Search for the cell housing the specified text and yield its [X, Y] center coordinate. 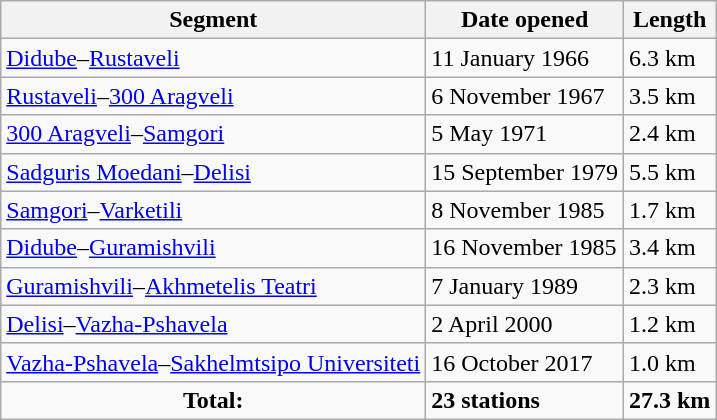
Segment [214, 20]
300 Aragveli–Samgori [214, 134]
8 November 1985 [525, 210]
6.3 km [669, 58]
1.7 km [669, 210]
1.2 km [669, 324]
2 April 2000 [525, 324]
2.3 km [669, 286]
3.5 km [669, 96]
Vazha-Pshavela–Sakhelmtsipo Universiteti [214, 362]
23 stations [525, 400]
Didube–Guramishvili [214, 248]
15 September 1979 [525, 172]
6 November 1967 [525, 96]
3.4 km [669, 248]
7 January 1989 [525, 286]
Length [669, 20]
Guramishvili–Akhmetelis Teatri [214, 286]
16 November 1985 [525, 248]
1.0 km [669, 362]
Sadguris Moedani–Delisi [214, 172]
5 May 1971 [525, 134]
Rustaveli–300 Aragveli [214, 96]
Date opened [525, 20]
Samgori–Varketili [214, 210]
Didube–Rustaveli [214, 58]
5.5 km [669, 172]
Delisi–Vazha-Pshavela [214, 324]
16 October 2017 [525, 362]
11 January 1966 [525, 58]
Total: [214, 400]
2.4 km [669, 134]
27.3 km [669, 400]
